Locate the cell with the specified text and output its (x, y) center coordinate. 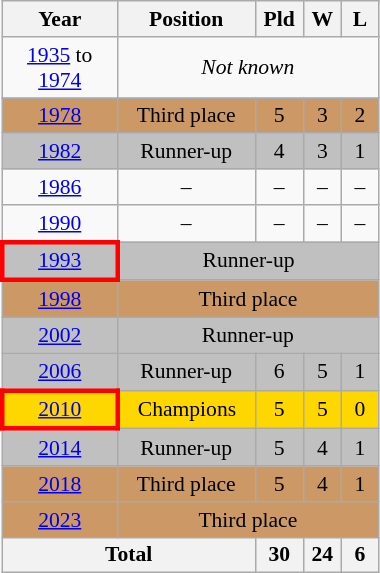
2018 (60, 484)
Not known (248, 68)
1978 (60, 116)
1935 to 1974 (60, 68)
Champions (186, 410)
2023 (60, 520)
1990 (60, 224)
24 (322, 555)
Year (60, 19)
1986 (60, 187)
1982 (60, 152)
2002 (60, 336)
L (360, 19)
2 (360, 116)
2006 (60, 372)
W (322, 19)
Position (186, 19)
1998 (60, 300)
2014 (60, 448)
Total (128, 555)
30 (279, 555)
0 (360, 410)
1993 (60, 262)
Pld (279, 19)
2010 (60, 410)
